Detect which cell encompasses the target text, then output its (X, Y) center coordinate. 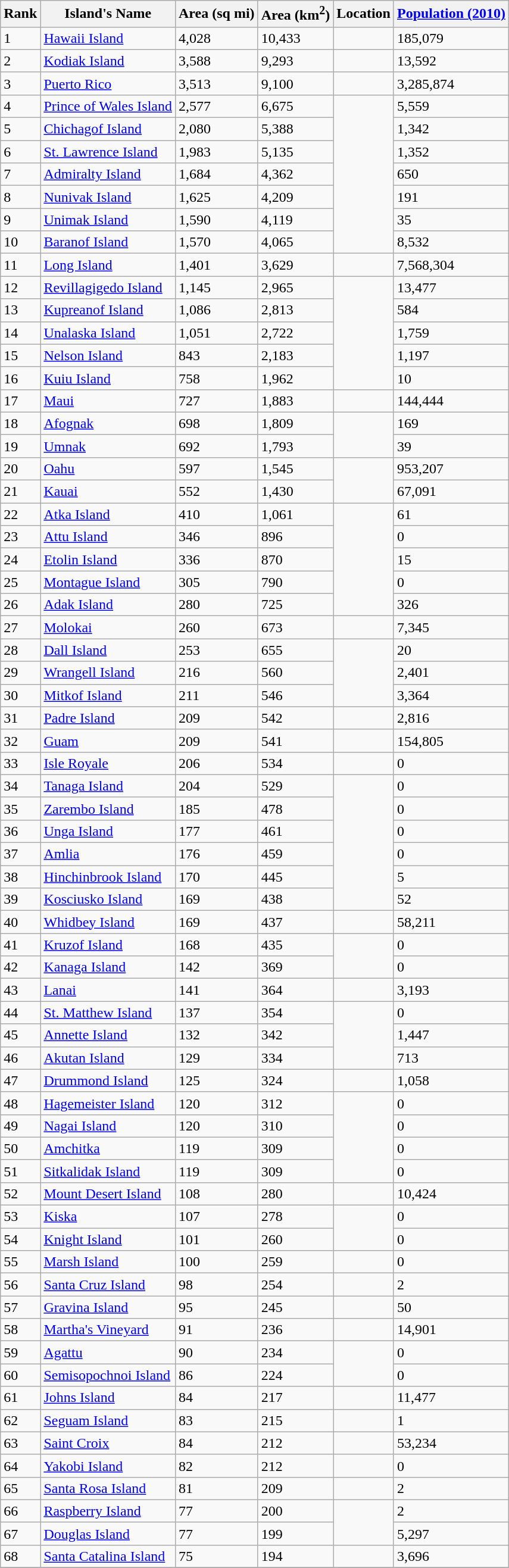
6,675 (295, 106)
Mount Desert Island (108, 1194)
Saint Croix (108, 1443)
Area (sq mi) (217, 14)
4,028 (217, 38)
1,342 (451, 129)
236 (295, 1330)
53 (20, 1217)
19 (20, 446)
Akutan Island (108, 1058)
254 (295, 1285)
107 (217, 1217)
Knight Island (108, 1239)
727 (217, 401)
312 (295, 1103)
698 (217, 423)
2,183 (295, 355)
953,207 (451, 468)
18 (20, 423)
10,424 (451, 1194)
Unimak Island (108, 220)
Island's Name (108, 14)
1,447 (451, 1035)
204 (217, 786)
Kruzof Island (108, 945)
Montague Island (108, 582)
51 (20, 1171)
Adak Island (108, 605)
2,722 (295, 333)
Baranof Island (108, 242)
9,100 (295, 83)
597 (217, 468)
1,759 (451, 333)
101 (217, 1239)
Douglas Island (108, 1533)
206 (217, 763)
30 (20, 695)
11 (20, 265)
21 (20, 492)
1,545 (295, 468)
125 (217, 1080)
Yakobi Island (108, 1466)
176 (217, 854)
17 (20, 401)
692 (217, 446)
7,345 (451, 627)
Prince of Wales Island (108, 106)
83 (217, 1420)
Isle Royale (108, 763)
1,051 (217, 333)
Drummond Island (108, 1080)
4,209 (295, 197)
81 (217, 1488)
144,444 (451, 401)
67,091 (451, 492)
59 (20, 1353)
Afognak (108, 423)
49 (20, 1126)
3,285,874 (451, 83)
Admiralty Island (108, 174)
Kuiu Island (108, 378)
95 (217, 1307)
215 (295, 1420)
82 (217, 1466)
224 (295, 1375)
673 (295, 627)
57 (20, 1307)
132 (217, 1035)
Agattu (108, 1353)
4 (20, 106)
234 (295, 1353)
758 (217, 378)
27 (20, 627)
1,793 (295, 446)
541 (295, 741)
56 (20, 1285)
67 (20, 1533)
Gravina Island (108, 1307)
1,430 (295, 492)
9 (20, 220)
58 (20, 1330)
1,086 (217, 310)
26 (20, 605)
68 (20, 1556)
Mitkof Island (108, 695)
Kanaga Island (108, 967)
53,234 (451, 1443)
534 (295, 763)
354 (295, 1013)
2,965 (295, 288)
437 (295, 922)
3,588 (217, 61)
31 (20, 718)
11,477 (451, 1398)
23 (20, 537)
Unga Island (108, 831)
Amlia (108, 854)
42 (20, 967)
529 (295, 786)
Area (km2) (295, 14)
1,570 (217, 242)
13,592 (451, 61)
Amchitka (108, 1148)
Zarembo Island (108, 808)
Hagemeister Island (108, 1103)
Martha's Vineyard (108, 1330)
2,577 (217, 106)
1,883 (295, 401)
Seguam Island (108, 1420)
8,532 (451, 242)
100 (217, 1262)
62 (20, 1420)
278 (295, 1217)
25 (20, 582)
2,401 (451, 673)
3,696 (451, 1556)
324 (295, 1080)
3,513 (217, 83)
410 (217, 514)
Guam (108, 741)
Padre Island (108, 718)
55 (20, 1262)
63 (20, 1443)
2,813 (295, 310)
1,590 (217, 220)
3 (20, 83)
177 (217, 831)
1,983 (217, 152)
Nagai Island (108, 1126)
478 (295, 808)
1,684 (217, 174)
Kupreanof Island (108, 310)
Lanai (108, 990)
259 (295, 1262)
199 (295, 1533)
28 (20, 650)
245 (295, 1307)
12 (20, 288)
3,629 (295, 265)
5,559 (451, 106)
342 (295, 1035)
326 (451, 605)
310 (295, 1126)
29 (20, 673)
2,080 (217, 129)
22 (20, 514)
542 (295, 718)
Location (364, 14)
41 (20, 945)
3,364 (451, 695)
896 (295, 537)
1,061 (295, 514)
870 (295, 560)
4,065 (295, 242)
200 (295, 1511)
48 (20, 1103)
7,568,304 (451, 265)
38 (20, 877)
137 (217, 1013)
Kodiak Island (108, 61)
Attu Island (108, 537)
185 (217, 808)
91 (217, 1330)
141 (217, 990)
546 (295, 695)
St. Matthew Island (108, 1013)
65 (20, 1488)
Tanaga Island (108, 786)
1,145 (217, 288)
Puerto Rico (108, 83)
170 (217, 877)
32 (20, 741)
1,352 (451, 152)
Kiska (108, 1217)
5,297 (451, 1533)
1,401 (217, 265)
346 (217, 537)
St. Lawrence Island (108, 152)
3,193 (451, 990)
584 (451, 310)
Whidbey Island (108, 922)
Marsh Island (108, 1262)
Kauai (108, 492)
60 (20, 1375)
46 (20, 1058)
Hawaii Island (108, 38)
86 (217, 1375)
13,477 (451, 288)
Semisopochnoi Island (108, 1375)
185,079 (451, 38)
1,058 (451, 1080)
369 (295, 967)
Etolin Island (108, 560)
90 (217, 1353)
211 (217, 695)
334 (295, 1058)
14,901 (451, 1330)
64 (20, 1466)
24 (20, 560)
Unalaska Island (108, 333)
194 (295, 1556)
98 (217, 1285)
713 (451, 1058)
2,816 (451, 718)
217 (295, 1398)
36 (20, 831)
Long Island (108, 265)
1,625 (217, 197)
142 (217, 967)
66 (20, 1511)
790 (295, 582)
16 (20, 378)
305 (217, 582)
8 (20, 197)
Chichagof Island (108, 129)
552 (217, 492)
Population (2010) (451, 14)
Dall Island (108, 650)
Umnak (108, 446)
10,433 (295, 38)
Santa Cruz Island (108, 1285)
1,962 (295, 378)
Santa Rosa Island (108, 1488)
58,211 (451, 922)
6 (20, 152)
Atka Island (108, 514)
43 (20, 990)
336 (217, 560)
Sitkalidak Island (108, 1171)
33 (20, 763)
154,805 (451, 741)
459 (295, 854)
Kosciusko Island (108, 899)
75 (217, 1556)
7 (20, 174)
40 (20, 922)
Nelson Island (108, 355)
54 (20, 1239)
129 (217, 1058)
108 (217, 1194)
364 (295, 990)
9,293 (295, 61)
Wrangell Island (108, 673)
191 (451, 197)
4,119 (295, 220)
Annette Island (108, 1035)
650 (451, 174)
843 (217, 355)
435 (295, 945)
Johns Island (108, 1398)
Nunivak Island (108, 197)
1,197 (451, 355)
Maui (108, 401)
560 (295, 673)
5,135 (295, 152)
45 (20, 1035)
1,809 (295, 423)
14 (20, 333)
438 (295, 899)
47 (20, 1080)
725 (295, 605)
5,388 (295, 129)
168 (217, 945)
Santa Catalina Island (108, 1556)
216 (217, 673)
Revillagigedo Island (108, 288)
Oahu (108, 468)
4,362 (295, 174)
Raspberry Island (108, 1511)
Rank (20, 14)
253 (217, 650)
Molokai (108, 627)
445 (295, 877)
37 (20, 854)
34 (20, 786)
655 (295, 650)
44 (20, 1013)
461 (295, 831)
13 (20, 310)
Hinchinbrook Island (108, 877)
